Scan for the cell matching the given text and deliver its [X, Y] coordinate at center. 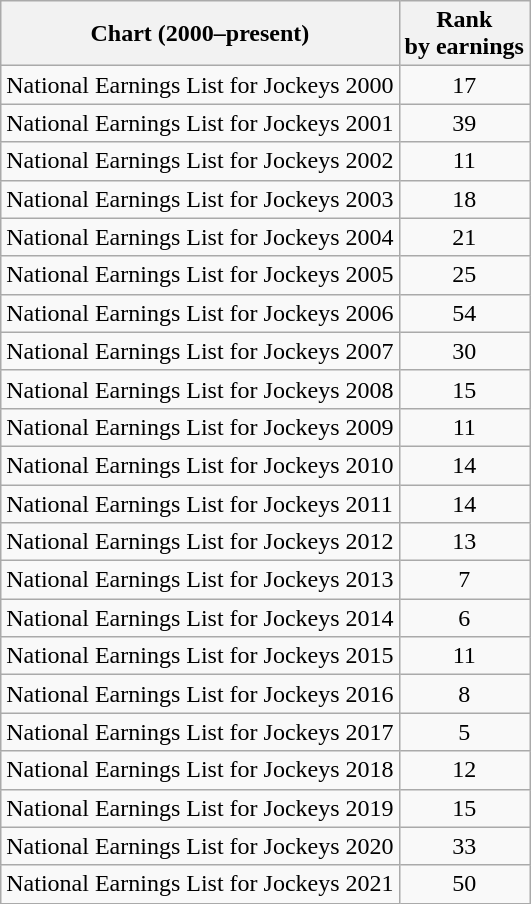
33 [464, 846]
National Earnings List for Jockeys 2007 [200, 351]
National Earnings List for Jockeys 2018 [200, 770]
50 [464, 884]
National Earnings List for Jockeys 2019 [200, 808]
National Earnings List for Jockeys 2001 [200, 123]
National Earnings List for Jockeys 2002 [200, 161]
National Earnings List for Jockeys 2020 [200, 846]
National Earnings List for Jockeys 2014 [200, 618]
21 [464, 237]
17 [464, 85]
Chart (2000–present) [200, 34]
National Earnings List for Jockeys 2000 [200, 85]
National Earnings List for Jockeys 2021 [200, 884]
6 [464, 618]
National Earnings List for Jockeys 2006 [200, 313]
National Earnings List for Jockeys 2015 [200, 656]
National Earnings List for Jockeys 2010 [200, 465]
National Earnings List for Jockeys 2011 [200, 503]
30 [464, 351]
National Earnings List for Jockeys 2009 [200, 427]
National Earnings List for Jockeys 2013 [200, 580]
National Earnings List for Jockeys 2003 [200, 199]
54 [464, 313]
18 [464, 199]
National Earnings List for Jockeys 2008 [200, 389]
39 [464, 123]
8 [464, 694]
Rankby earnings [464, 34]
National Earnings List for Jockeys 2005 [200, 275]
National Earnings List for Jockeys 2004 [200, 237]
National Earnings List for Jockeys 2017 [200, 732]
5 [464, 732]
13 [464, 542]
National Earnings List for Jockeys 2016 [200, 694]
7 [464, 580]
25 [464, 275]
12 [464, 770]
National Earnings List for Jockeys 2012 [200, 542]
